For the text-containing cell, return its midpoint in [x, y] coordinate format. 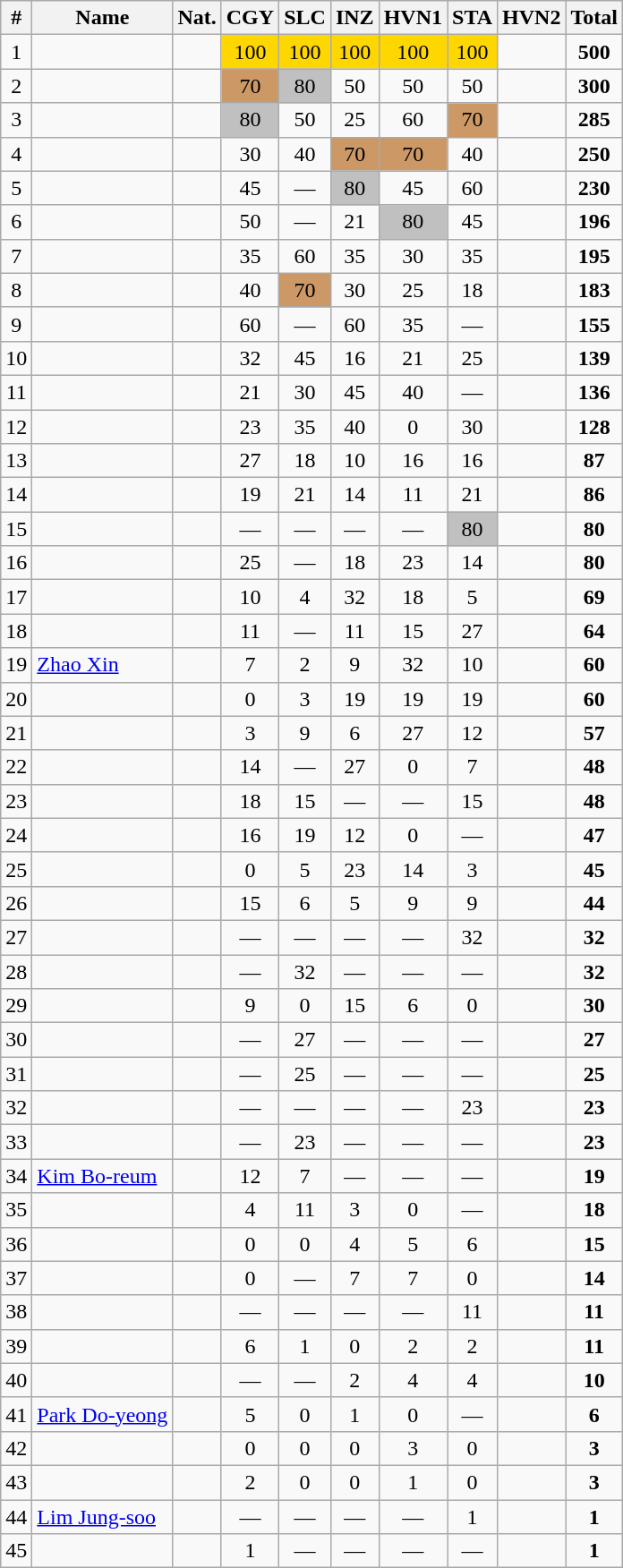
CGY [250, 18]
SLC [305, 18]
128 [594, 427]
Zhao Xin [102, 665]
24 [16, 835]
196 [594, 222]
8 [16, 290]
HVN1 [413, 18]
47 [594, 835]
INZ [354, 18]
36 [16, 1244]
43 [16, 1482]
87 [594, 461]
Total [594, 18]
31 [16, 1074]
42 [16, 1448]
Park Do-yeong [102, 1414]
20 [16, 699]
29 [16, 1006]
250 [594, 154]
300 [594, 86]
69 [594, 597]
183 [594, 290]
17 [16, 597]
38 [16, 1312]
Name [102, 18]
# [16, 18]
64 [594, 631]
500 [594, 52]
28 [16, 971]
STA [473, 18]
139 [594, 358]
39 [16, 1346]
86 [594, 495]
22 [16, 767]
136 [594, 392]
34 [16, 1176]
13 [16, 461]
HVN2 [532, 18]
Nat. [197, 18]
33 [16, 1142]
285 [594, 120]
41 [16, 1414]
Lim Jung-soo [102, 1517]
26 [16, 903]
155 [594, 324]
195 [594, 256]
57 [594, 733]
Kim Bo-reum [102, 1176]
230 [594, 188]
37 [16, 1278]
